Identify which cell holds the provided text, then report its (X, Y) central coordinate. 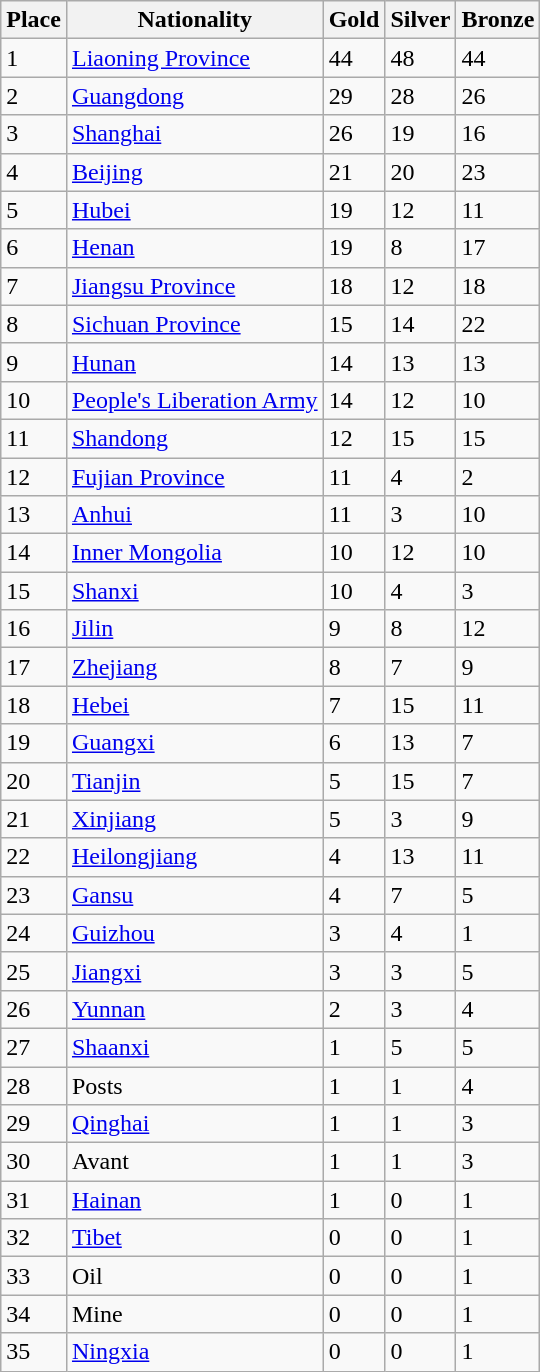
Qinghai (194, 1124)
32 (34, 1238)
Fujian Province (194, 477)
Ningxia (194, 1352)
Hebei (194, 705)
Oil (194, 1276)
Shaanxi (194, 1047)
Jiangxi (194, 971)
Mine (194, 1314)
People's Liberation Army (194, 400)
31 (34, 1200)
Nationality (194, 20)
34 (34, 1314)
Guangxi (194, 743)
25 (34, 971)
Sichuan Province (194, 324)
Avant (194, 1162)
Hunan (194, 362)
33 (34, 1276)
30 (34, 1162)
Liaoning Province (194, 58)
35 (34, 1352)
27 (34, 1047)
Jilin (194, 629)
Shanghai (194, 134)
Jiangsu Province (194, 286)
Guangdong (194, 96)
Gold (354, 20)
Inner Mongolia (194, 553)
Hubei (194, 210)
Zhejiang (194, 667)
Anhui (194, 515)
24 (34, 933)
Shanxi (194, 591)
Beijing (194, 172)
Tianjin (194, 781)
Posts (194, 1085)
Tibet (194, 1238)
Gansu (194, 895)
Heilongjiang (194, 857)
Guizhou (194, 933)
Place (34, 20)
Xinjiang (194, 819)
48 (420, 58)
Bronze (498, 20)
Silver (420, 20)
Hainan (194, 1200)
Henan (194, 248)
Shandong (194, 438)
Yunnan (194, 1009)
